Search for the cell housing the specified text and yield its [x, y] center coordinate. 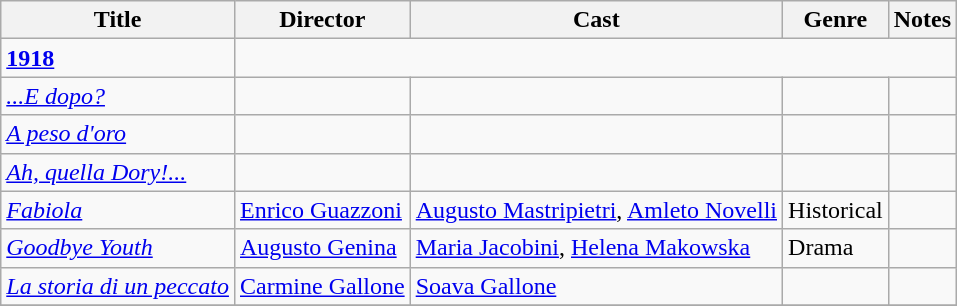
Ah, quella Dory!... [118, 172]
Director [322, 20]
Title [118, 20]
Enrico Guazzoni [322, 210]
Genre [836, 20]
Augusto Genina [322, 248]
Fabiola [118, 210]
Carmine Gallone [322, 286]
Notes [922, 20]
Augusto Mastripietri, Amleto Novelli [596, 210]
La storia di un peccato [118, 286]
Maria Jacobini, Helena Makowska [596, 248]
...E dopo? [118, 96]
Historical [836, 210]
1918 [118, 58]
Soava Gallone [596, 286]
Cast [596, 20]
Drama [836, 248]
A peso d'oro [118, 134]
Goodbye Youth [118, 248]
